Output the [x, y] coordinate of the center of the cell containing the given text.  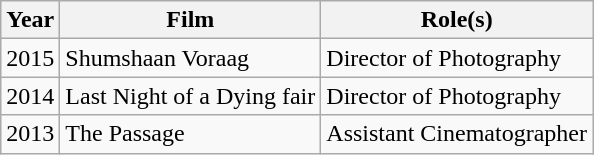
Last Night of a Dying fair [190, 96]
Year [30, 20]
Assistant Cinematographer [457, 134]
2015 [30, 58]
Film [190, 20]
Role(s) [457, 20]
Shumshaan Voraag [190, 58]
2013 [30, 134]
The Passage [190, 134]
2014 [30, 96]
